Find where the given text appears and provide that cell's center as [X, Y] coordinate. 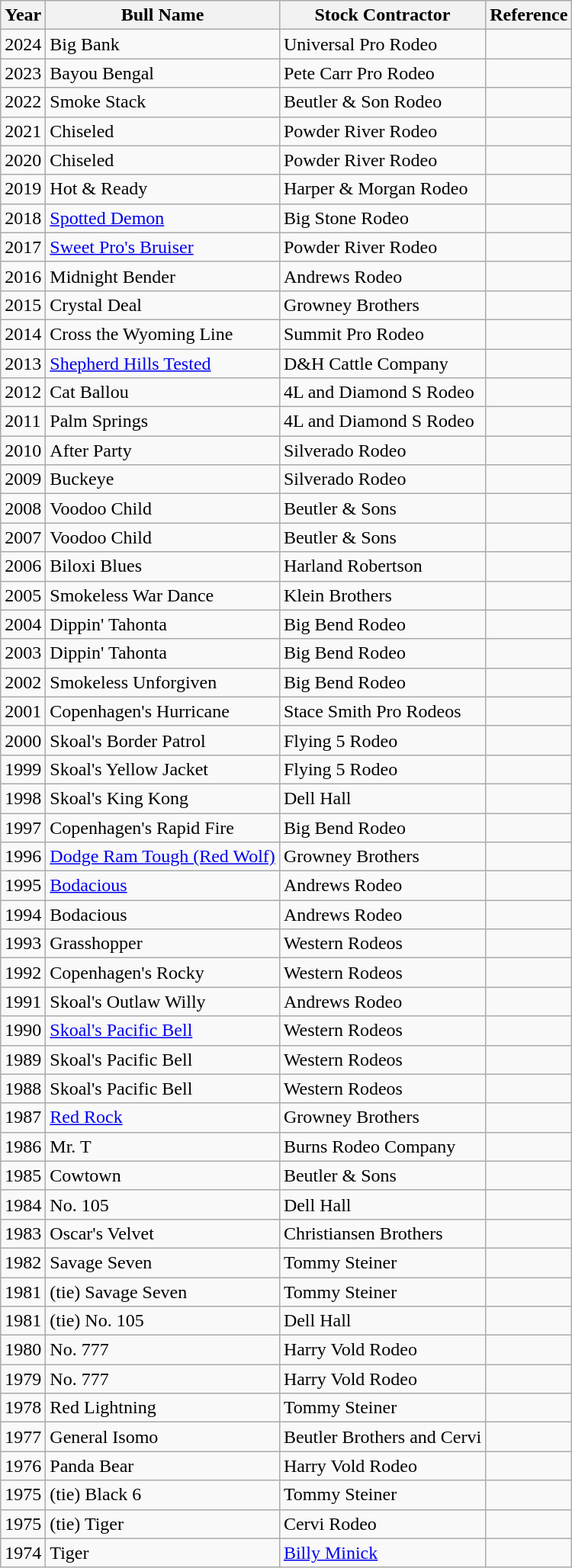
1987 [23, 1117]
1983 [23, 1233]
Red Lightning [163, 1408]
1974 [23, 1553]
2006 [23, 566]
2010 [23, 451]
1986 [23, 1146]
Buckeye [163, 479]
Reference [529, 15]
Mr. T [163, 1146]
1976 [23, 1466]
Skoal's King Kong [163, 798]
After Party [163, 451]
1984 [23, 1204]
Shepherd Hills Tested [163, 364]
2001 [23, 711]
Midnight Bender [163, 276]
2003 [23, 653]
1982 [23, 1262]
2004 [23, 624]
1989 [23, 1060]
Crystal Deal [163, 305]
1999 [23, 769]
1990 [23, 1031]
2023 [23, 73]
2020 [23, 160]
Bayou Bengal [163, 73]
2012 [23, 393]
1988 [23, 1089]
Cervi Rodeo [382, 1524]
Biloxi Blues [163, 566]
Cat Ballou [163, 393]
Christiansen Brothers [382, 1233]
2015 [23, 305]
Harland Robertson [382, 566]
Savage Seven [163, 1262]
Copenhagen's Rocky [163, 973]
2008 [23, 508]
1997 [23, 827]
2018 [23, 218]
No. 105 [163, 1204]
2014 [23, 334]
Billy Minick [382, 1553]
Skoal's Border Patrol [163, 740]
D&H Cattle Company [382, 364]
(tie) No. 105 [163, 1321]
1985 [23, 1175]
2022 [23, 102]
Big Bank [163, 44]
1995 [23, 886]
2017 [23, 247]
Smokeless War Dance [163, 595]
(tie) Savage Seven [163, 1292]
Panda Bear [163, 1466]
1977 [23, 1437]
1980 [23, 1350]
2005 [23, 595]
Red Rock [163, 1117]
Summit Pro Rodeo [382, 334]
1993 [23, 944]
Universal Pro Rodeo [382, 44]
Skoal's Outlaw Willy [163, 1002]
2009 [23, 479]
2024 [23, 44]
Smokeless Unforgiven [163, 682]
Burns Rodeo Company [382, 1146]
Hot & Ready [163, 189]
General Isomo [163, 1437]
Tiger [163, 1553]
2016 [23, 276]
Stace Smith Pro Rodeos [382, 711]
Cross the Wyoming Line [163, 334]
Copenhagen's Hurricane [163, 711]
1978 [23, 1408]
2007 [23, 537]
Dodge Ram Tough (Red Wolf) [163, 857]
2000 [23, 740]
Pete Carr Pro Rodeo [382, 73]
Palm Springs [163, 422]
1998 [23, 798]
Beutler Brothers and Cervi [382, 1437]
2011 [23, 422]
Klein Brothers [382, 595]
Beutler & Son Rodeo [382, 102]
Copenhagen's Rapid Fire [163, 827]
Bull Name [163, 15]
Year [23, 15]
(tie) Black 6 [163, 1495]
Big Stone Rodeo [382, 218]
1979 [23, 1379]
(tie) Tiger [163, 1524]
1996 [23, 857]
2002 [23, 682]
Cowtown [163, 1175]
Stock Contractor [382, 15]
1994 [23, 915]
Sweet Pro's Bruiser [163, 247]
Oscar's Velvet [163, 1233]
Grasshopper [163, 944]
2019 [23, 189]
Skoal's Yellow Jacket [163, 769]
1992 [23, 973]
Smoke Stack [163, 102]
Spotted Demon [163, 218]
Harper & Morgan Rodeo [382, 189]
1991 [23, 1002]
2021 [23, 131]
2013 [23, 364]
